Find where the given text appears and provide that cell's center as (X, Y) coordinate. 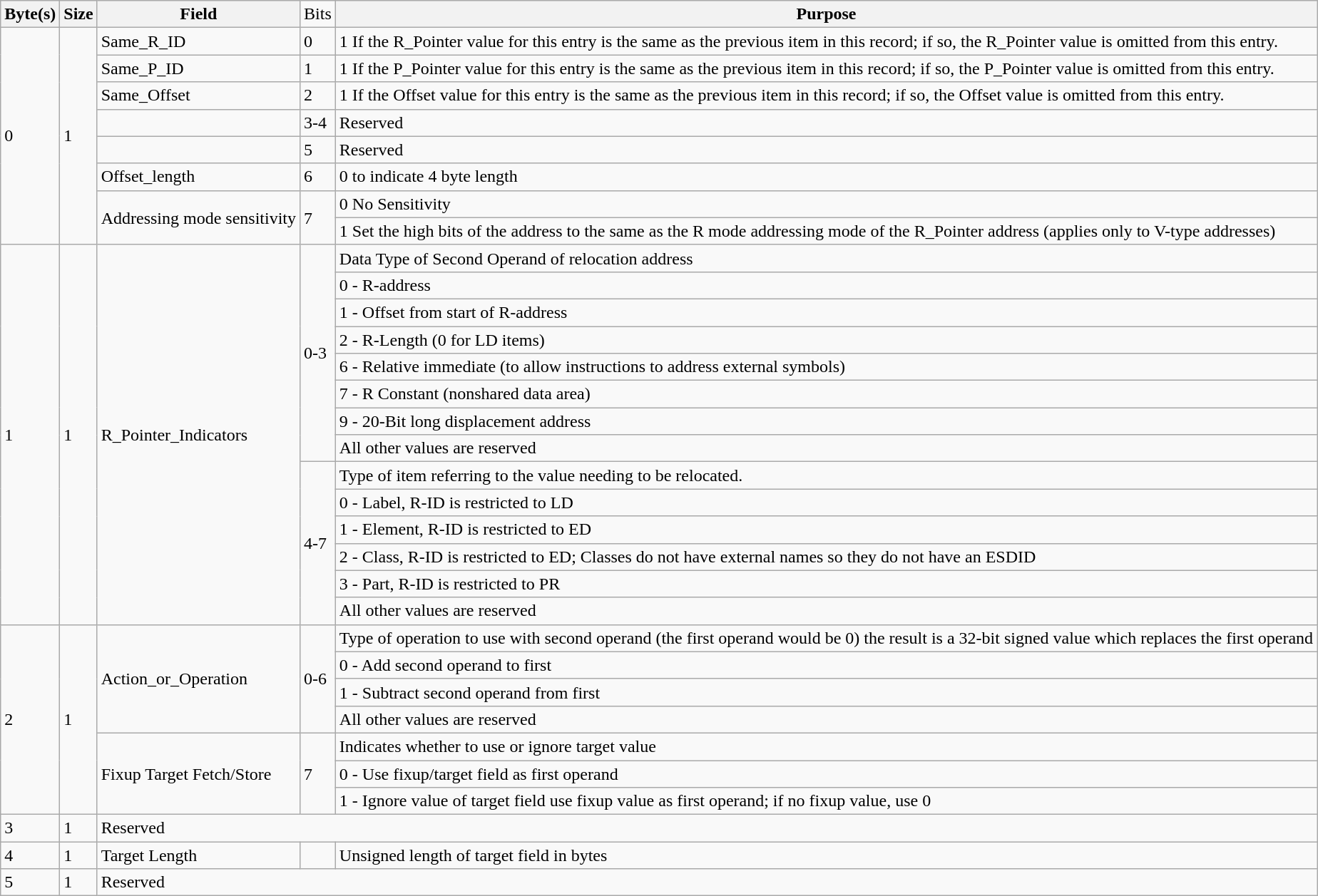
4 (30, 855)
4-7 (318, 543)
Same_P_ID (198, 68)
6 (318, 177)
1 - Ignore value of target field use fixup value as first operand; if no fixup value, use 0 (826, 801)
3-4 (318, 123)
Field (198, 14)
Purpose (826, 14)
0 - Label, R-ID is restricted to LD (826, 503)
Unsigned length of target field in bytes (826, 855)
Same_Offset (198, 96)
R_Pointer_Indicators (198, 435)
6 - Relative immediate (to allow instructions to address external symbols) (826, 367)
0 to indicate 4 byte length (826, 177)
3 (30, 828)
0-3 (318, 353)
Byte(s) (30, 14)
3 - Part, R-ID is restricted to PR (826, 584)
Indicates whether to use or ignore target value (826, 746)
1 - Subtract second operand from first (826, 692)
7 - R Constant (nonshared data area) (826, 394)
Fixup Target Fetch/Store (198, 773)
1 If the R_Pointer value for this entry is the same as the previous item in this record; if so, the R_Pointer value is omitted from this entry. (826, 41)
Data Type of Second Operand of relocation address (826, 258)
0 - Add second operand to first (826, 665)
0 No Sensitivity (826, 204)
1 - Element, R-ID is restricted to ED (826, 530)
9 - 20-Bit long displacement address (826, 421)
2 - R-Length (0 for LD items) (826, 340)
1 Set the high bits of the address to the same as the R mode addressing mode of the R_Pointer address (applies only to V-type addresses) (826, 231)
2 - Class, R-ID is restricted to ED; Classes do not have external names so they do not have an ESDID (826, 557)
Bits (318, 14)
0-6 (318, 679)
Offset_length (198, 177)
0 - Use fixup/target field as first operand (826, 773)
Action_or_Operation (198, 679)
Target Length (198, 855)
Type of operation to use with second operand (the first operand would be 0) the result is a 32-bit signed value which replaces the first operand (826, 638)
1 - Offset from start of R-address (826, 312)
Addressing mode sensitivity (198, 217)
Type of item referring to the value needing to be relocated. (826, 475)
1 If the Offset value for this entry is the same as the previous item in this record; if so, the Offset value is omitted from this entry. (826, 96)
Same_R_ID (198, 41)
0 - R-address (826, 285)
1 If the P_Pointer value for this entry is the same as the previous item in this record; if so, the P_Pointer value is omitted from this entry. (826, 68)
Size (78, 14)
